Scan for the cell matching the given text and deliver its (X, Y) coordinate at center. 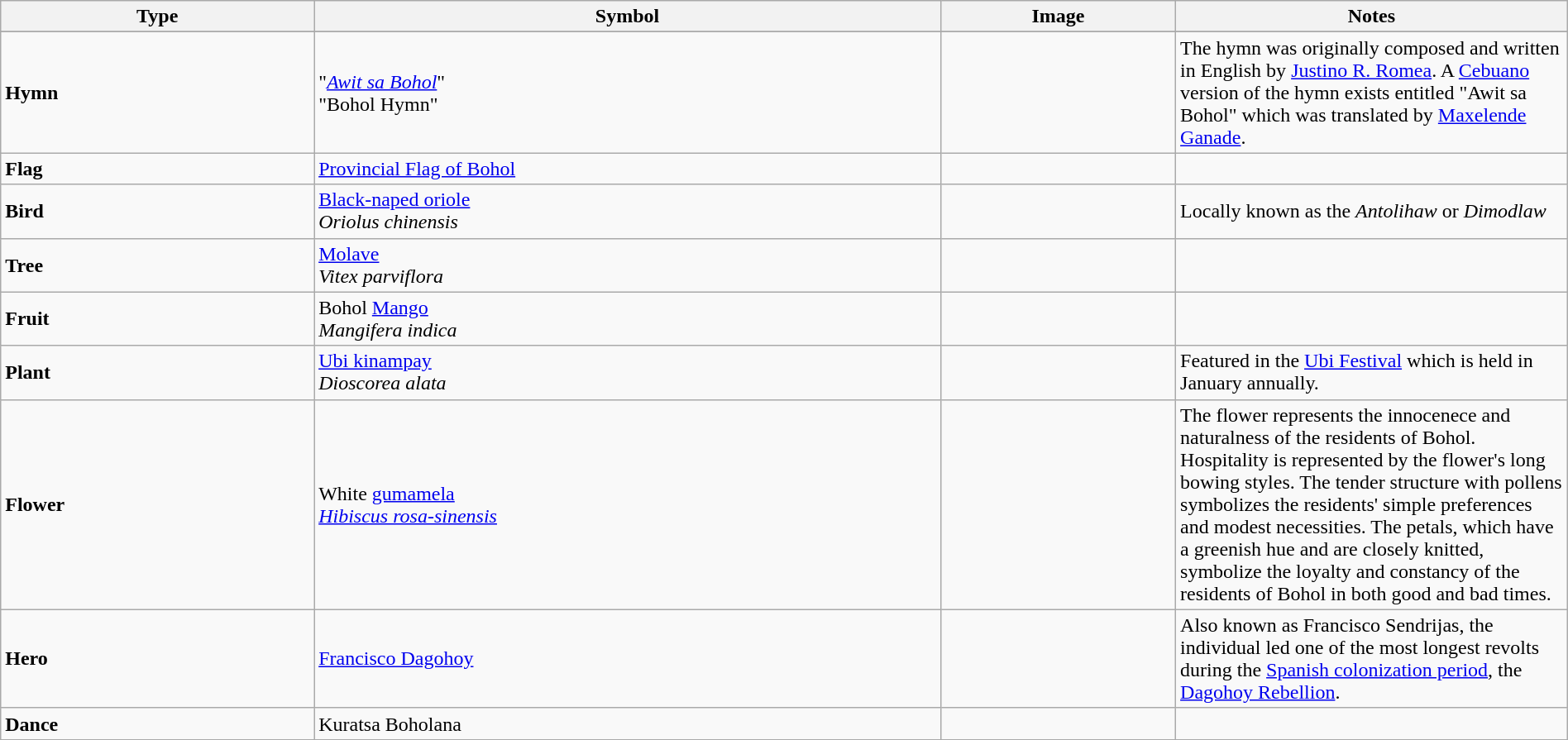
Provincial Flag of Bohol (628, 169)
Plant (157, 372)
Also known as Francisco Sendrijas, the individual led one of the most longest revolts during the Spanish colonization period, the Dagohoy Rebellion. (1372, 658)
Fruit (157, 319)
Flower (157, 504)
Hymn (157, 93)
Francisco Dagohoy (628, 658)
Black-naped orioleOriolus chinensis (628, 212)
Kuratsa Boholana (628, 723)
Dance (157, 723)
Symbol (628, 17)
Flag (157, 169)
Notes (1372, 17)
Type (157, 17)
White gumamelaHibiscus rosa-sinensis (628, 504)
Hero (157, 658)
Featured in the Ubi Festival which is held in January annually. (1372, 372)
Image (1058, 17)
Locally known as the Antolihaw or Dimodlaw (1372, 212)
Ubi kinampayDioscorea alata (628, 372)
MolaveVitex parviflora (628, 265)
"Awit sa Bohol""Bohol Hymn" (628, 93)
Bird (157, 212)
Bohol MangoMangifera indica (628, 319)
Tree (157, 265)
